Provide the [X, Y] coordinate of the cell's center where the given text is located.  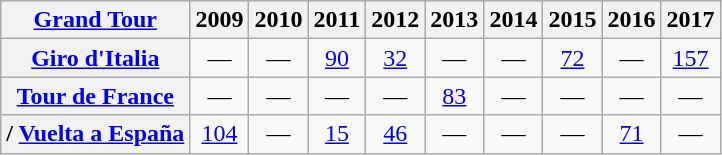
157 [690, 58]
15 [337, 134]
2017 [690, 20]
Giro d'Italia [96, 58]
72 [572, 58]
2012 [396, 20]
Tour de France [96, 96]
Grand Tour [96, 20]
2013 [454, 20]
83 [454, 96]
71 [632, 134]
104 [220, 134]
2009 [220, 20]
2016 [632, 20]
2015 [572, 20]
32 [396, 58]
2010 [278, 20]
46 [396, 134]
/ Vuelta a España [96, 134]
90 [337, 58]
2011 [337, 20]
2014 [514, 20]
